Return (X, Y) of the center of cell containing provided text 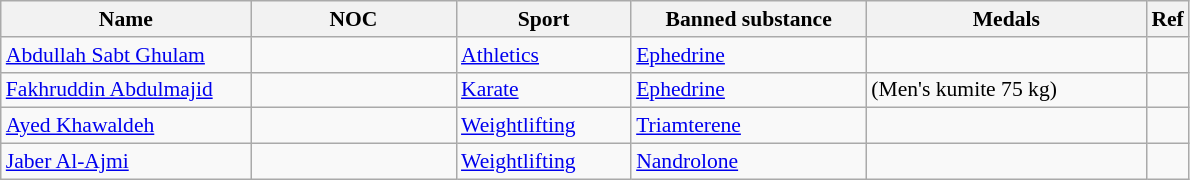
Karate (544, 90)
(Men's kumite 75 kg) (1006, 90)
Medals (1006, 19)
Sport (544, 19)
Jaber Al-Ajmi (126, 162)
Nandrolone (748, 162)
Banned substance (748, 19)
Triamterene (748, 126)
Fakhruddin Abdulmajid (126, 90)
Name (126, 19)
Abdullah Sabt Ghulam (126, 55)
Ayed Khawaldeh (126, 126)
NOC (354, 19)
Ref (1167, 19)
Athletics (544, 55)
